Search for the cell housing the specified text and yield its [x, y] center coordinate. 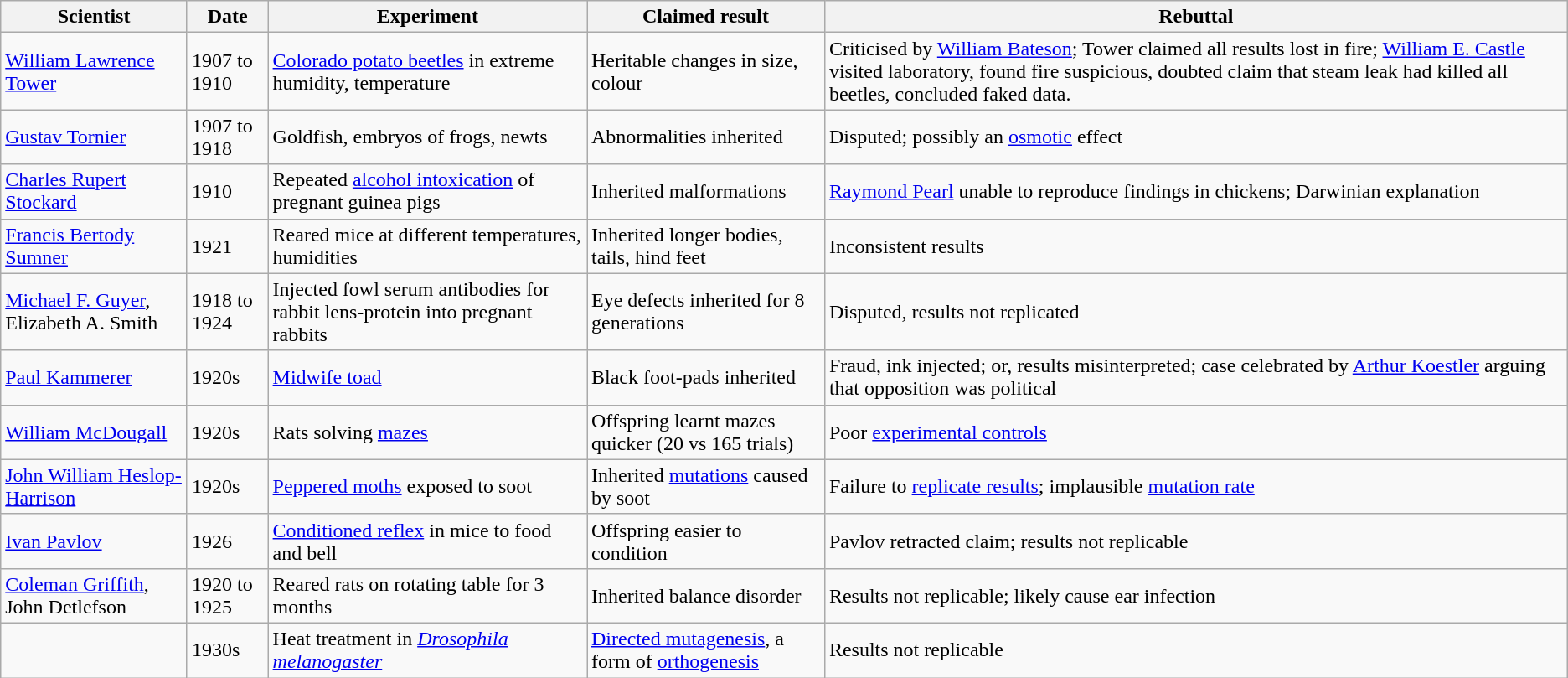
Inconsistent results [1196, 246]
Results not replicable [1196, 650]
1907 to 1918 [228, 137]
Inherited malformations [705, 191]
Rebuttal [1196, 17]
Rats solving mazes [427, 432]
1920 to 1925 [228, 595]
William McDougall [94, 432]
Inherited longer bodies, tails, hind feet [705, 246]
Francis Bertody Sumner [94, 246]
Peppered moths exposed to soot [427, 486]
Coleman Griffith, John Detlefson [94, 595]
Heat treatment in Drosophila melanogaster [427, 650]
Raymond Pearl unable to reproduce findings in chickens; Darwinian explanation [1196, 191]
1926 [228, 541]
Colorado potato beetles in extreme humidity, temperature [427, 71]
Date [228, 17]
William Lawrence Tower [94, 71]
1921 [228, 246]
Offspring learnt mazes quicker (20 vs 165 trials) [705, 432]
Failure to replicate results; implausible mutation rate [1196, 486]
Eye defects inherited for 8 generations [705, 312]
Abnormalities inherited [705, 137]
Reared mice at different temperatures, humidities [427, 246]
1930s [228, 650]
Disputed; possibly an osmotic effect [1196, 137]
Inherited mutations caused by soot [705, 486]
Directed mutagenesis, a form of orthogenesis [705, 650]
Claimed result [705, 17]
Michael F. Guyer, Elizabeth A. Smith [94, 312]
Experiment [427, 17]
Fraud, ink injected; or, results misinterpreted; case celebrated by Arthur Koestler arguing that opposition was political [1196, 377]
Gustav Tornier [94, 137]
Reared rats on rotating table for 3 months [427, 595]
John William Heslop-Harrison [94, 486]
Pavlov retracted claim; results not replicable [1196, 541]
1918 to 1924 [228, 312]
Conditioned reflex in mice to food and bell [427, 541]
Repeated alcohol intoxication of pregnant guinea pigs [427, 191]
Black foot-pads inherited [705, 377]
Disputed, results not replicated [1196, 312]
Charles Rupert Stockard [94, 191]
Injected fowl serum antibodies for rabbit lens-protein into pregnant rabbits [427, 312]
Poor experimental controls [1196, 432]
Offspring easier to condition [705, 541]
1907 to 1910 [228, 71]
Midwife toad [427, 377]
Inherited balance disorder [705, 595]
1910 [228, 191]
Goldfish, embryos of frogs, newts [427, 137]
Paul Kammerer [94, 377]
Scientist [94, 17]
Results not replicable; likely cause ear infection [1196, 595]
Heritable changes in size, colour [705, 71]
Ivan Pavlov [94, 541]
